From the cell containing the given text, extract its center point as [x, y] coordinate. 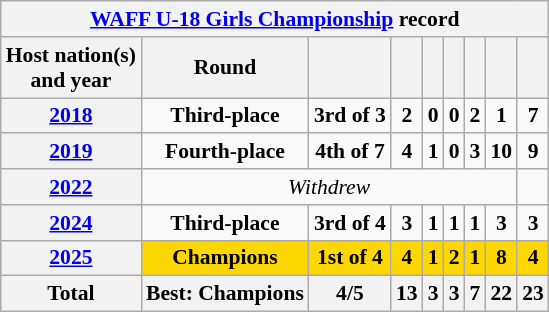
Total [71, 294]
Best: Champions [225, 294]
3rd of 4 [350, 223]
13 [407, 294]
1st of 4 [350, 258]
2022 [71, 187]
8 [501, 258]
2019 [71, 152]
22 [501, 294]
10 [501, 152]
2018 [71, 116]
Champions [225, 258]
3rd of 3 [350, 116]
Fourth-place [225, 152]
WAFF U-18 Girls Championship record [275, 19]
23 [533, 294]
4/5 [350, 294]
Host nation(s)and year [71, 68]
4th of 7 [350, 152]
2025 [71, 258]
9 [533, 152]
Round [225, 68]
2024 [71, 223]
Withdrew [329, 187]
